Identify which cell holds the provided text, then report its [X, Y] central coordinate. 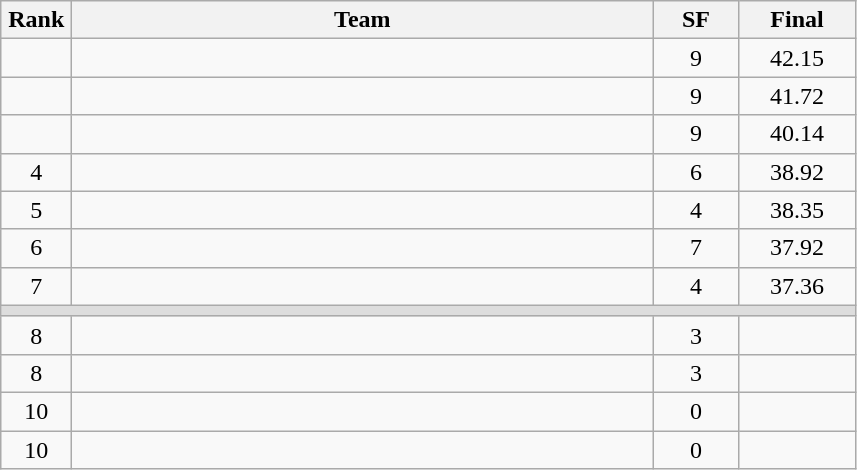
40.14 [797, 134]
Final [797, 20]
5 [36, 210]
42.15 [797, 58]
Rank [36, 20]
38.92 [797, 172]
41.72 [797, 96]
37.92 [797, 248]
Team [362, 20]
SF [696, 20]
37.36 [797, 286]
38.35 [797, 210]
